Search for the cell housing the specified text and yield its [X, Y] center coordinate. 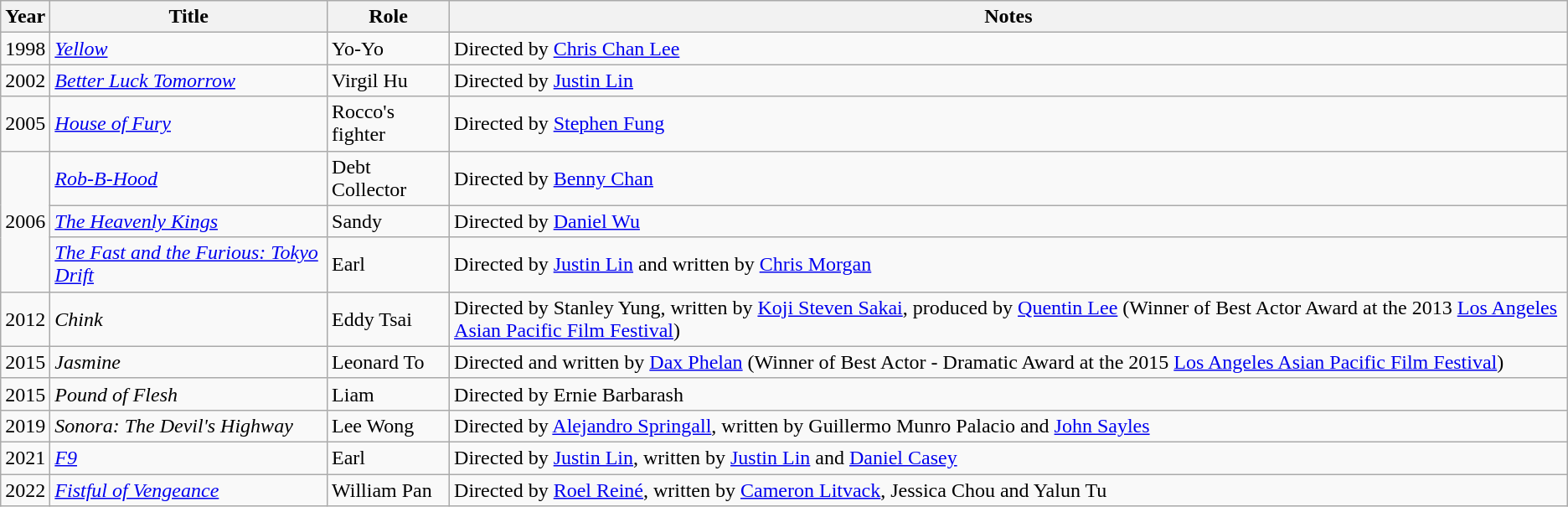
Liam [389, 394]
Virgil Hu [389, 80]
2002 [25, 80]
Chink [189, 318]
The Fast and the Furious: Tokyo Drift [189, 265]
Yellow [189, 49]
2019 [25, 426]
Yo-Yo [389, 49]
William Pan [389, 490]
Year [25, 17]
Eddy Tsai [389, 318]
Lee Wong [389, 426]
Directed by Daniel Wu [1008, 221]
Directed by Roel Reiné, written by Cameron Litvack, Jessica Chou and Yalun Tu [1008, 490]
Sonora: The Devil's Highway [189, 426]
Directed by Chris Chan Lee [1008, 49]
Better Luck Tomorrow [189, 80]
F9 [189, 458]
House of Fury [189, 124]
Directed by Stephen Fung [1008, 124]
Directed by Justin Lin and written by Chris Morgan [1008, 265]
Directed by Ernie Barbarash [1008, 394]
Rocco's fighter [389, 124]
The Heavenly Kings [189, 221]
Directed by Justin Lin, written by Justin Lin and Daniel Casey [1008, 458]
Directed by Justin Lin [1008, 80]
Fistful of Vengeance [189, 490]
Jasmine [189, 362]
Notes [1008, 17]
Debt Collector [389, 178]
Role [389, 17]
2022 [25, 490]
Directed by Benny Chan [1008, 178]
1998 [25, 49]
2006 [25, 221]
2012 [25, 318]
Rob-B-Hood [189, 178]
Directed and written by Dax Phelan (Winner of Best Actor - Dramatic Award at the 2015 Los Angeles Asian Pacific Film Festival) [1008, 362]
2005 [25, 124]
Leonard To [389, 362]
Directed by Alejandro Springall, written by Guillermo Munro Palacio and John Sayles [1008, 426]
Title [189, 17]
2021 [25, 458]
Sandy [389, 221]
Pound of Flesh [189, 394]
